Scan for the cell matching the given text and deliver its [X, Y] coordinate at center. 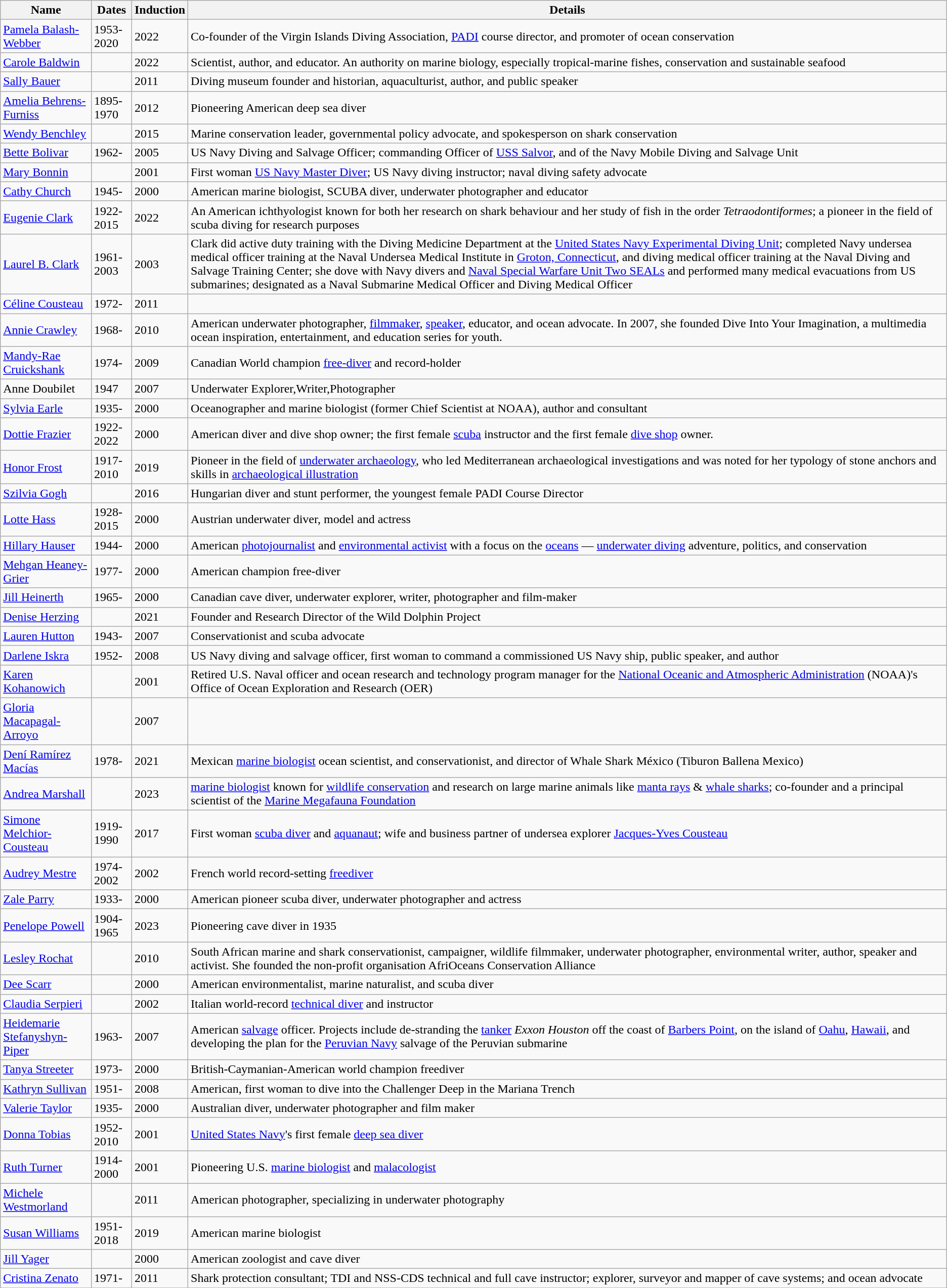
American marine biologist, SCUBA diver, underwater photographer and educator [568, 191]
1974-2002 [112, 873]
Susan Williams [46, 1232]
Lesley Rochat [46, 958]
Sally Bauer [46, 81]
Details [568, 10]
American champion free-diver [568, 572]
1895-1970 [112, 107]
Carole Baldwin [46, 62]
Gloria Macapagal-Arroyo [46, 721]
Valerie Taylor [46, 1108]
French world record-setting freediver [568, 873]
Kathryn Sullivan [46, 1089]
Italian world-record technical diver and instructor [568, 1004]
Lauren Hutton [46, 636]
Tanya Streeter [46, 1069]
Audrey Mestre [46, 873]
American zoologist and cave diver [568, 1259]
Induction [160, 10]
Michele Westmorland [46, 1200]
Donna Tobias [46, 1134]
Diving museum founder and historian, aquaculturist, author, and public speaker [568, 81]
1922-2015 [112, 218]
Scientist, author, and educator. An authority on marine biology, especially tropical-marine fishes, conservation and sustainable seafood [568, 62]
Lotte Hass [46, 519]
Mehgan Heaney-Grier [46, 572]
1974- [112, 363]
Annie Crawley [46, 330]
Co-founder of the Virgin Islands Diving Association, PADI course director, and promoter of ocean conservation [568, 36]
Karen Kohanowich [46, 681]
Marine conservation leader, governmental policy advocate, and spokesperson on shark conservation [568, 134]
Austrian underwater diver, model and actress [568, 519]
1963- [112, 1037]
Anne Doubilet [46, 389]
Mary Bonnin [46, 172]
US Navy Diving and Salvage Officer; commanding Officer of USS Salvor, and of the Navy Mobile Diving and Salvage Unit [568, 153]
1947 [112, 389]
1973- [112, 1069]
2003 [160, 264]
Céline Cousteau [46, 304]
Simone Melchior-Cousteau [46, 834]
Jill Yager [46, 1259]
1928-2015 [112, 519]
Dee Scarr [46, 984]
Laurel B. Clark [46, 264]
Canadian cave diver, underwater explorer, writer, photographer and film-maker [568, 597]
1977- [112, 572]
Ruth Turner [46, 1167]
1965- [112, 597]
1953-2020 [112, 36]
Amelia Behrens-Furniss [46, 107]
Name [46, 10]
Sylvia Earle [46, 408]
Underwater Explorer,Writer,Photographer [568, 389]
1951- [112, 1089]
1952-2010 [112, 1134]
Cristina Zenato [46, 1278]
1968- [112, 330]
First woman scuba diver and aquanaut; wife and business partner of undersea explorer Jacques-Yves Cousteau [568, 834]
1945- [112, 191]
1972- [112, 304]
Honor Frost [46, 467]
Mandy-Rae Cruickshank [46, 363]
1944- [112, 545]
1933- [112, 899]
American photographer, specializing in underwater photography [568, 1200]
Andrea Marshall [46, 794]
Pioneering American deep sea diver [568, 107]
1919-1990 [112, 834]
Wendy Benchley [46, 134]
US Navy diving and salvage officer, first woman to command a commissioned US Navy ship, public speaker, and author [568, 655]
Hungarian diver and stunt performer, the youngest female PADI Course Director [568, 493]
Eugenie Clark [46, 218]
Australian diver, underwater photographer and film maker [568, 1108]
2012 [160, 107]
British-Caymanian-American world champion freediver [568, 1069]
Cathy Church [46, 191]
Founder and Research Director of the Wild Dolphin Project [568, 617]
Szilvia Gogh [46, 493]
Pamela Balash-Webber [46, 36]
American diver and dive shop owner; the first female scuba instructor and the first female dive shop owner. [568, 434]
Penelope Powell [46, 926]
United States Navy's first female deep sea diver [568, 1134]
1978- [112, 761]
American pioneer scuba diver, underwater photographer and actress [568, 899]
Oceanographer and marine biologist (former Chief Scientist at NOAA), author and consultant [568, 408]
Claudia Serpieri [46, 1004]
2009 [160, 363]
1917-2010 [112, 467]
American photojournalist and environmental activist with a focus on the oceans — underwater diving adventure, politics, and conservation [568, 545]
Dení Ramírez Macías [46, 761]
Dottie Frazier [46, 434]
1904-1965 [112, 926]
1914-2000 [112, 1167]
American marine biologist [568, 1232]
Pioneering cave diver in 1935 [568, 926]
American, first woman to dive into the Challenger Deep in the Mariana Trench [568, 1089]
1922-2022 [112, 434]
Conservationist and scuba advocate [568, 636]
1952- [112, 655]
American environmentalist, marine naturalist, and scuba diver [568, 984]
1943- [112, 636]
2017 [160, 834]
2005 [160, 153]
Denise Herzing [46, 617]
Pioneering U.S. marine biologist and malacologist [568, 1167]
1961-2003 [112, 264]
Bette Bolivar [46, 153]
Jill Heinerth [46, 597]
2016 [160, 493]
1951-2018 [112, 1232]
Shark protection consultant; TDI and NSS-CDS technical and full cave instructor; explorer, surveyor and mapper of cave systems; and ocean advocate [568, 1278]
Darlene Iskra [46, 655]
Mexican marine biologist ocean scientist, and conservationist, and director of Whale Shark México (Tiburon Ballena Mexico) [568, 761]
First woman US Navy Master Diver; US Navy diving instructor; naval diving safety advocate [568, 172]
1962- [112, 153]
1971- [112, 1278]
Zale Parry [46, 899]
Canadian World champion free-diver and record-holder [568, 363]
Dates [112, 10]
Heidemarie Stefanyshyn-Piper [46, 1037]
Hillary Hauser [46, 545]
2015 [160, 134]
